From the cell containing the given text, extract its center point as (X, Y) coordinate. 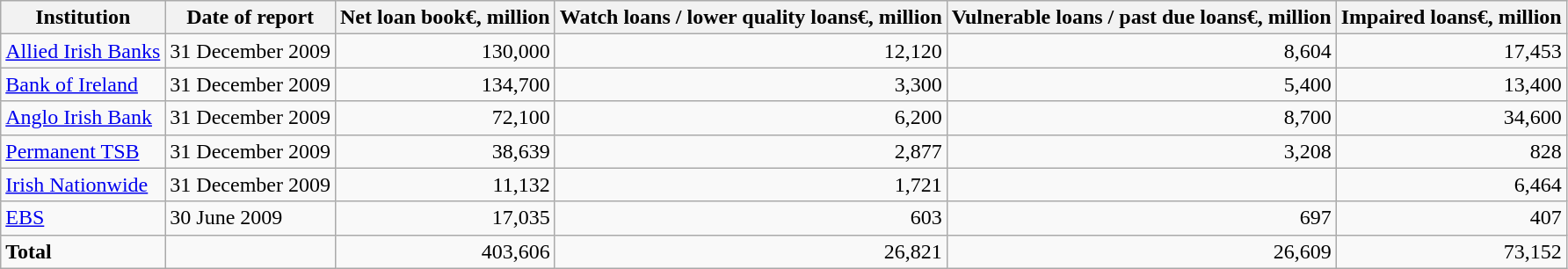
Total (83, 251)
12,120 (751, 51)
Allied Irish Banks (83, 51)
26,609 (1141, 251)
603 (751, 218)
Institution (83, 18)
6,200 (751, 118)
134,700 (445, 84)
8,700 (1141, 118)
1,721 (751, 185)
34,600 (1451, 118)
407 (1451, 218)
73,152 (1451, 251)
5,400 (1141, 84)
Impaired loans€, million (1451, 18)
Irish Nationwide (83, 185)
26,821 (751, 251)
38,639 (445, 151)
17,035 (445, 218)
130,000 (445, 51)
13,400 (1451, 84)
EBS (83, 218)
Bank of Ireland (83, 84)
Anglo Irish Bank (83, 118)
17,453 (1451, 51)
828 (1451, 151)
3,300 (751, 84)
3,208 (1141, 151)
Watch loans / lower quality loans€, million (751, 18)
2,877 (751, 151)
Vulnerable loans / past due loans€, million (1141, 18)
6,464 (1451, 185)
11,132 (445, 185)
697 (1141, 218)
30 June 2009 (250, 218)
Permanent TSB (83, 151)
Date of report (250, 18)
403,606 (445, 251)
8,604 (1141, 51)
Net loan book€, million (445, 18)
72,100 (445, 118)
